Extract the [X, Y] coordinate from the center of the cell holding the provided text.  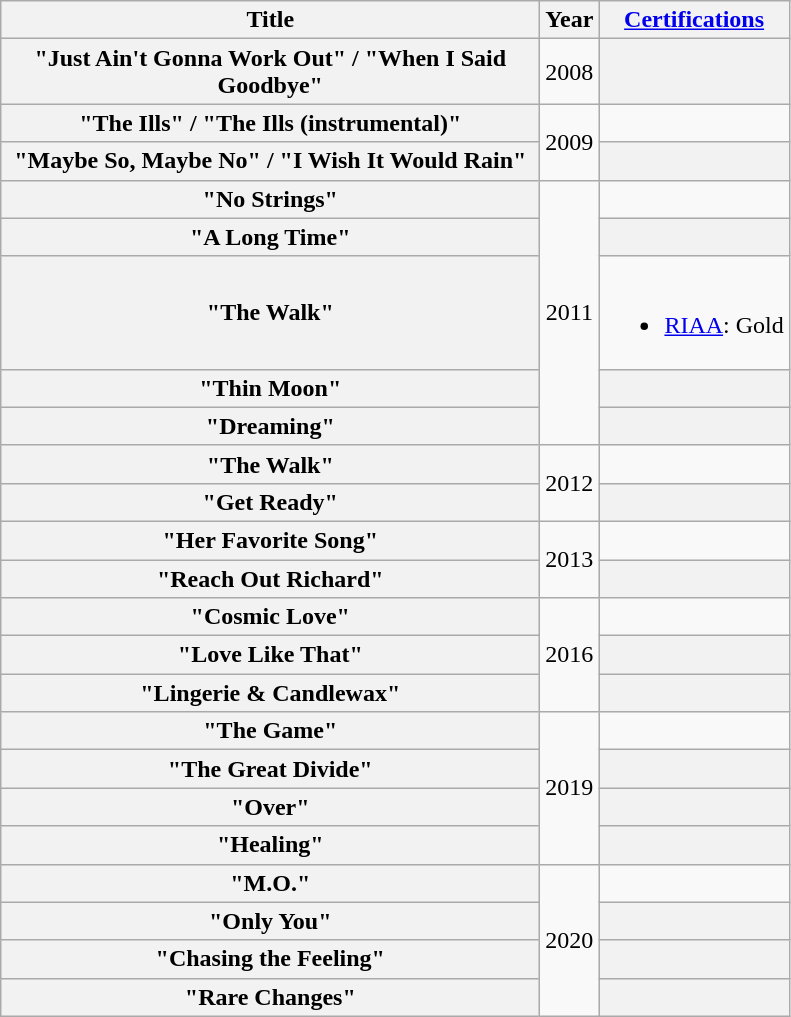
2009 [570, 142]
"The Great Divide" [270, 769]
"Maybe So, Maybe No" / "I Wish It Would Rain" [270, 161]
"Only You" [270, 921]
"Get Ready" [270, 502]
Title [270, 20]
"Rare Changes" [270, 997]
"Lingerie & Candlewax" [270, 693]
RIAA: Gold [694, 312]
"Healing" [270, 845]
"Love Like That" [270, 655]
"Just Ain't Gonna Work Out" / "When I Said Goodbye" [270, 72]
"A Long Time" [270, 237]
"M.O." [270, 883]
"Reach Out Richard" [270, 579]
2016 [570, 655]
"Her Favorite Song" [270, 540]
2013 [570, 559]
Certifications [694, 20]
"Chasing the Feeling" [270, 959]
2011 [570, 312]
"The Ills" / "The Ills (instrumental)" [270, 123]
"Cosmic Love" [270, 617]
"No Strings" [270, 199]
"Over" [270, 807]
2019 [570, 788]
Year [570, 20]
"Dreaming" [270, 426]
2008 [570, 72]
2012 [570, 483]
2020 [570, 940]
"The Game" [270, 731]
"Thin Moon" [270, 388]
